Extract the (X, Y) coordinate from the center of the cell holding the provided text.  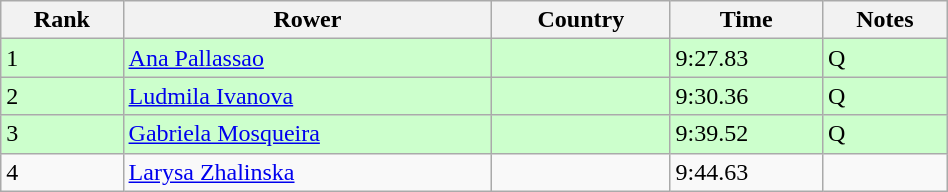
3 (62, 134)
9:44.63 (746, 172)
Rank (62, 20)
1 (62, 58)
4 (62, 172)
Notes (886, 20)
Ana Pallassao (308, 58)
Ludmila Ivanova (308, 96)
Gabriela Mosqueira (308, 134)
9:39.52 (746, 134)
Larysa Zhalinska (308, 172)
2 (62, 96)
Rower (308, 20)
Country (581, 20)
Time (746, 20)
9:30.36 (746, 96)
9:27.83 (746, 58)
